Provide the (x, y) coordinate of the cell's center where the given text is located.  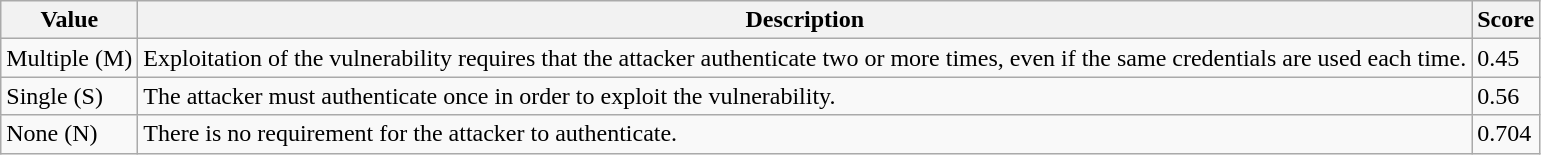
Score (1506, 20)
None (N) (70, 134)
0.704 (1506, 134)
Value (70, 20)
Single (S) (70, 96)
The attacker must authenticate once in order to exploit the vulnerability. (805, 96)
Multiple (M) (70, 58)
Description (805, 20)
0.56 (1506, 96)
Exploitation of the vulnerability requires that the attacker authenticate two or more times, even if the same credentials are used each time. (805, 58)
There is no requirement for the attacker to authenticate. (805, 134)
0.45 (1506, 58)
